From the cell containing the given text, extract its center point as (x, y) coordinate. 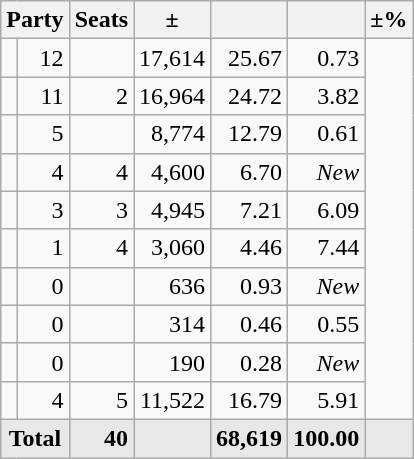
Party (35, 20)
Total (35, 438)
17,614 (172, 58)
3,060 (172, 248)
0.73 (326, 58)
0.46 (250, 324)
40 (101, 438)
16.79 (250, 400)
2 (101, 96)
7.21 (250, 210)
± (172, 20)
0.55 (326, 324)
Seats (101, 20)
25.67 (250, 58)
0.28 (250, 362)
1 (43, 248)
6.70 (250, 172)
11,522 (172, 400)
3.82 (326, 96)
12.79 (250, 134)
12 (43, 58)
4,945 (172, 210)
314 (172, 324)
7.44 (326, 248)
0.93 (250, 286)
5.91 (326, 400)
±% (389, 20)
4,600 (172, 172)
16,964 (172, 96)
68,619 (250, 438)
24.72 (250, 96)
4.46 (250, 248)
0.61 (326, 134)
8,774 (172, 134)
636 (172, 286)
100.00 (326, 438)
190 (172, 362)
11 (43, 96)
6.09 (326, 210)
